Extract the (X, Y) coordinate from the center of the cell holding the provided text.  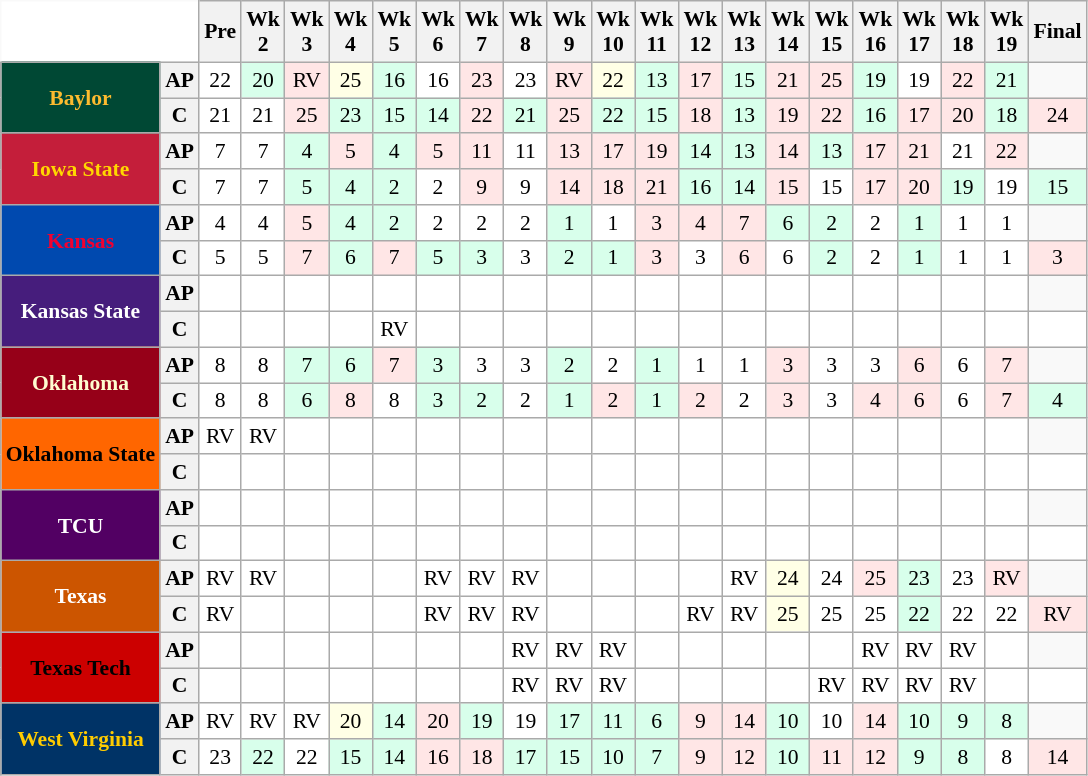
Wk5 (394, 32)
Oklahoma State (80, 454)
Oklahoma (80, 382)
Wk15 (832, 32)
Wk16 (875, 32)
Wk18 (963, 32)
Wk8 (526, 32)
Wk12 (701, 32)
Kansas State (80, 312)
Wk2 (263, 32)
Wk7 (482, 32)
West Virginia (80, 740)
Wk4 (351, 32)
TCU (80, 526)
Wk9 (569, 32)
Wk13 (744, 32)
Final (1057, 32)
Texas (80, 596)
Wk19 (1007, 32)
Wk14 (788, 32)
Kansas (80, 240)
Wk6 (438, 32)
Texas Tech (80, 668)
Wk10 (613, 32)
Pre (220, 32)
Iowa State (80, 170)
Wk17 (919, 32)
Wk3 (307, 32)
Baylor (80, 98)
Wk11 (657, 32)
